From the cell containing the given text, extract its center point as (X, Y) coordinate. 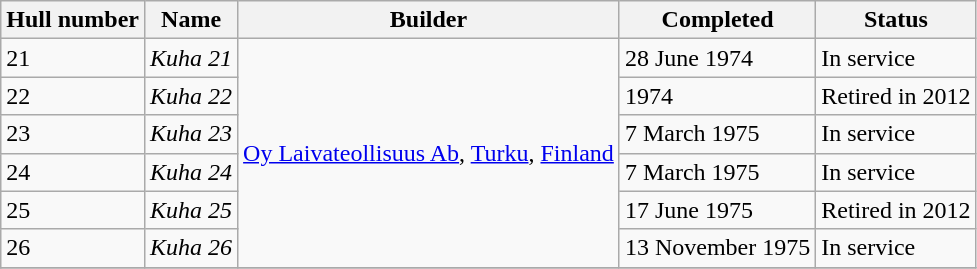
25 (73, 210)
24 (73, 172)
Name (192, 20)
Oy Laivateollisuus Ab, Turku, Finland (429, 153)
Status (896, 20)
22 (73, 96)
26 (73, 248)
Completed (717, 20)
Kuha 25 (192, 210)
21 (73, 58)
Kuha 21 (192, 58)
17 June 1975 (717, 210)
Kuha 23 (192, 134)
23 (73, 134)
28 June 1974 (717, 58)
1974 (717, 96)
Hull number (73, 20)
Kuha 22 (192, 96)
Kuha 24 (192, 172)
13 November 1975 (717, 248)
Kuha 26 (192, 248)
Builder (429, 20)
